Find where the given text appears and provide that cell's center as [X, Y] coordinate. 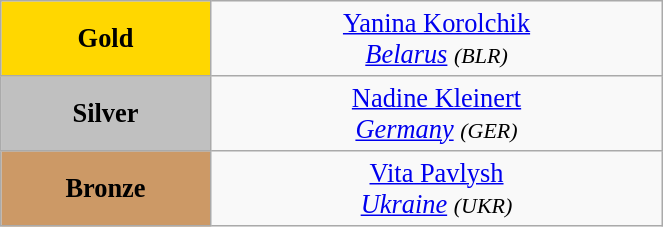
Vita PavlyshUkraine (UKR) [436, 188]
Yanina KorolchikBelarus (BLR) [436, 38]
Gold [106, 38]
Silver [106, 112]
Bronze [106, 188]
Nadine KleinertGermany (GER) [436, 112]
